From the cell containing the given text, extract its center point as (X, Y) coordinate. 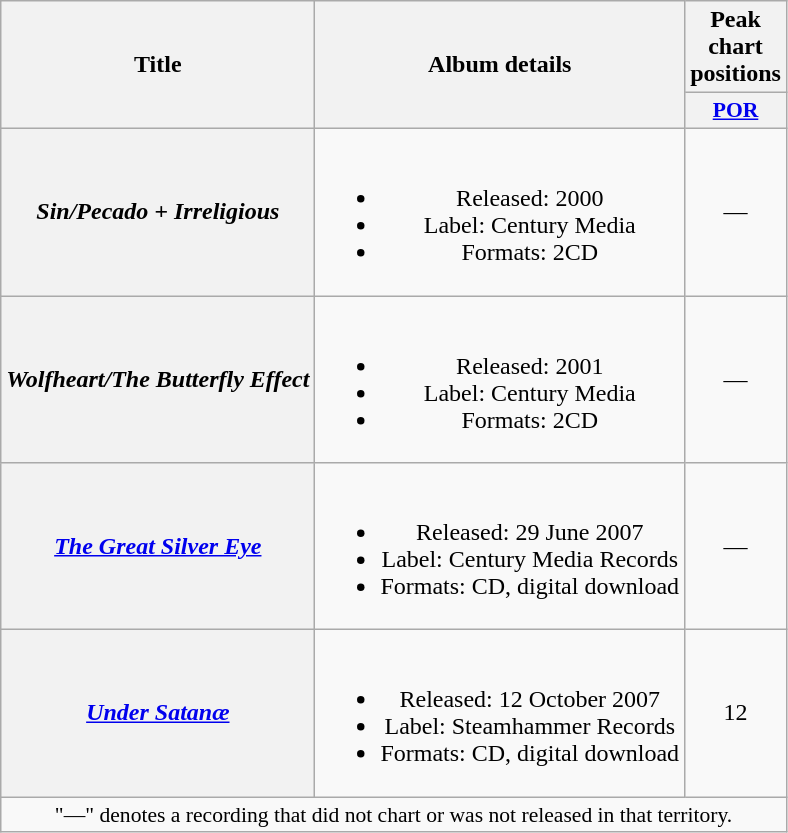
Released: 2001Label: Century MediaFormats: 2CD (500, 380)
Under Satanæ (158, 714)
Sin/Pecado + Irreligious (158, 212)
"—" denotes a recording that did not chart or was not released in that territory. (394, 815)
The Great Silver Eye (158, 546)
Released: 29 June 2007Label: Century Media RecordsFormats: CD, digital download (500, 546)
Title (158, 65)
Released: 2000Label: Century MediaFormats: 2CD (500, 212)
POR (736, 111)
Peak chart positions (736, 47)
Album details (500, 65)
Wolfheart/The Butterfly Effect (158, 380)
12 (736, 714)
Released: 12 October 2007Label: Steamhammer RecordsFormats: CD, digital download (500, 714)
